Determine the (x, y) coordinate at the center of the cell enclosing the given text.  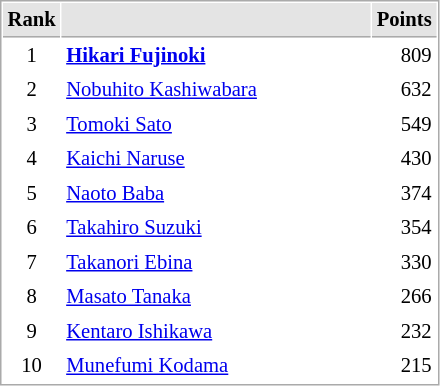
Rank (32, 20)
Takanori Ebina (216, 262)
809 (404, 56)
330 (404, 262)
9 (32, 332)
Masato Tanaka (216, 296)
430 (404, 158)
215 (404, 366)
Hikari Fujinoki (216, 56)
2 (32, 90)
Kentaro Ishikawa (216, 332)
7 (32, 262)
Takahiro Suzuki (216, 228)
5 (32, 194)
3 (32, 124)
632 (404, 90)
10 (32, 366)
Tomoki Sato (216, 124)
Nobuhito Kashiwabara (216, 90)
354 (404, 228)
6 (32, 228)
8 (32, 296)
1 (32, 56)
Naoto Baba (216, 194)
Points (404, 20)
Kaichi Naruse (216, 158)
Munefumi Kodama (216, 366)
4 (32, 158)
232 (404, 332)
549 (404, 124)
374 (404, 194)
266 (404, 296)
